For the text-containing cell, return its midpoint in (X, Y) coordinate format. 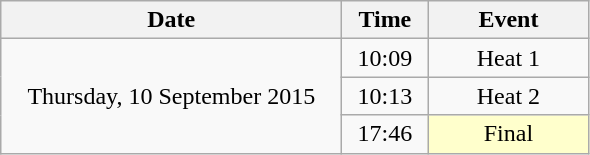
Final (508, 134)
17:46 (385, 134)
10:09 (385, 58)
Thursday, 10 September 2015 (172, 96)
Heat 2 (508, 96)
10:13 (385, 96)
Time (385, 20)
Event (508, 20)
Heat 1 (508, 58)
Date (172, 20)
